Return the [X, Y] coordinate for the center point of the cell that contains the specified text.  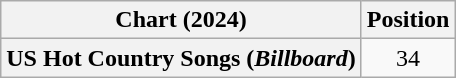
Chart (2024) [181, 20]
34 [408, 58]
Position [408, 20]
US Hot Country Songs (Billboard) [181, 58]
